Determine the (X, Y) coordinate at the center of the cell enclosing the given text.  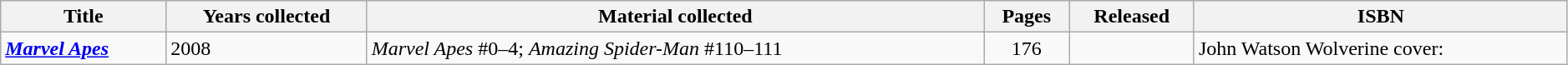
Released (1131, 17)
176 (1027, 48)
Years collected (266, 17)
Marvel Apes #0–4; Amazing Spider-Man #110–111 (675, 48)
Material collected (675, 17)
Pages (1027, 17)
John Watson Wolverine cover: (1380, 48)
Title (84, 17)
Marvel Apes (84, 48)
2008 (266, 48)
ISBN (1380, 17)
